Detect which cell encompasses the target text, then output its [X, Y] center coordinate. 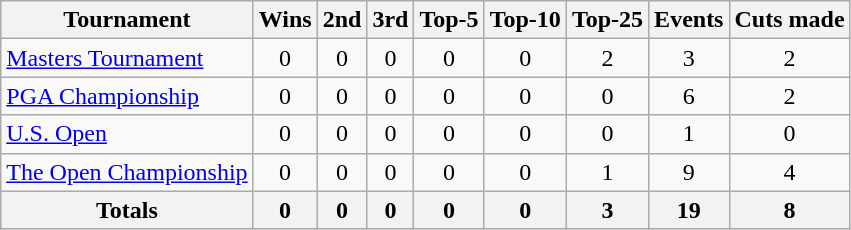
PGA Championship [127, 96]
Cuts made [790, 20]
Top-5 [449, 20]
3rd [390, 20]
The Open Championship [127, 172]
19 [689, 210]
Wins [285, 20]
2nd [342, 20]
Top-25 [607, 20]
Tournament [127, 20]
Masters Tournament [127, 58]
Top-10 [525, 20]
8 [790, 210]
6 [689, 96]
4 [790, 172]
Events [689, 20]
9 [689, 172]
U.S. Open [127, 134]
Totals [127, 210]
